Provide the [X, Y] coordinate of the cell's center where the given text is located.  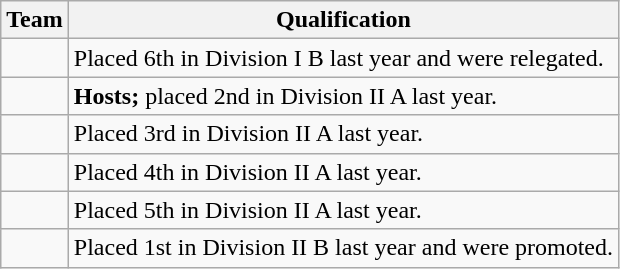
Placed 4th in Division II A last year. [343, 172]
Placed 1st in Division II B last year and were promoted. [343, 248]
Qualification [343, 20]
Placed 5th in Division II A last year. [343, 210]
Placed 6th in Division I B last year and were relegated. [343, 58]
Placed 3rd in Division II A last year. [343, 134]
Hosts; placed 2nd in Division II A last year. [343, 96]
Team [35, 20]
